Output the [X, Y] coordinate of the center of the cell containing the given text.  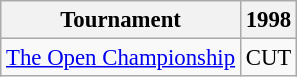
CUT [268, 58]
The Open Championship [121, 58]
1998 [268, 20]
Tournament [121, 20]
